Output the [X, Y] coordinate of the center of the cell containing the given text.  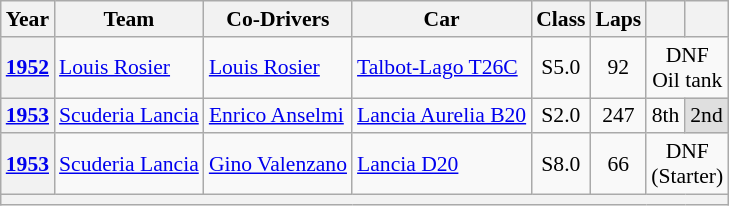
8th [666, 116]
S5.0 [560, 68]
1952 [28, 68]
S2.0 [560, 116]
Car [442, 19]
Gino Valenzano [278, 164]
Year [28, 19]
2nd [707, 116]
S8.0 [560, 164]
Co-Drivers [278, 19]
DNFOil tank [687, 68]
DNF(Starter) [687, 164]
Enrico Anselmi [278, 116]
247 [619, 116]
Lancia D20 [442, 164]
66 [619, 164]
Laps [619, 19]
Class [560, 19]
Lancia Aurelia B20 [442, 116]
Team [129, 19]
92 [619, 68]
Talbot-Lago T26C [442, 68]
